From the cell containing the given text, extract its center point as (x, y) coordinate. 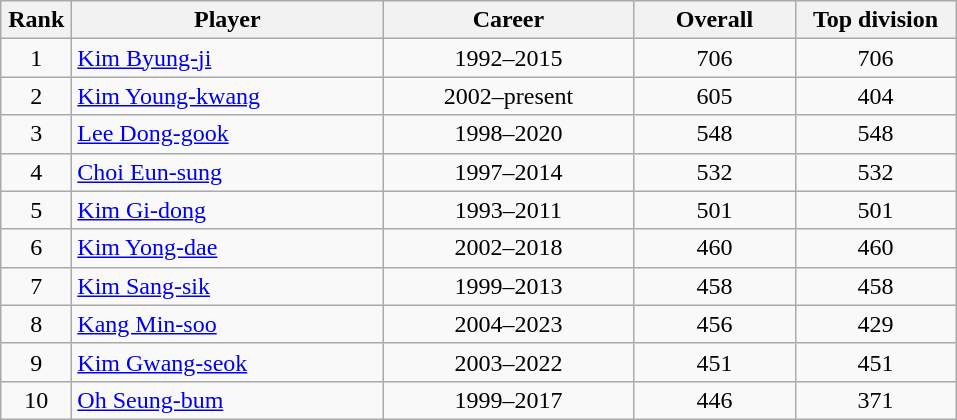
Kim Young-kwang (228, 96)
5 (36, 210)
2002–present (508, 96)
456 (714, 324)
Kim Sang-sik (228, 286)
Choi Eun-sung (228, 172)
Oh Seung-bum (228, 400)
1997–2014 (508, 172)
446 (714, 400)
2 (36, 96)
2004–2023 (508, 324)
6 (36, 248)
Kim Gi-dong (228, 210)
Kim Gwang-seok (228, 362)
1993–2011 (508, 210)
1998–2020 (508, 134)
Lee Dong-gook (228, 134)
Kim Byung-ji (228, 58)
1992–2015 (508, 58)
1999–2013 (508, 286)
7 (36, 286)
Career (508, 20)
2002–2018 (508, 248)
1 (36, 58)
4 (36, 172)
Overall (714, 20)
605 (714, 96)
8 (36, 324)
Top division (876, 20)
9 (36, 362)
Player (228, 20)
371 (876, 400)
Rank (36, 20)
1999–2017 (508, 400)
2003–2022 (508, 362)
Kim Yong-dae (228, 248)
10 (36, 400)
429 (876, 324)
404 (876, 96)
Kang Min-soo (228, 324)
3 (36, 134)
